Scan for the cell matching the given text and deliver its (X, Y) coordinate at center. 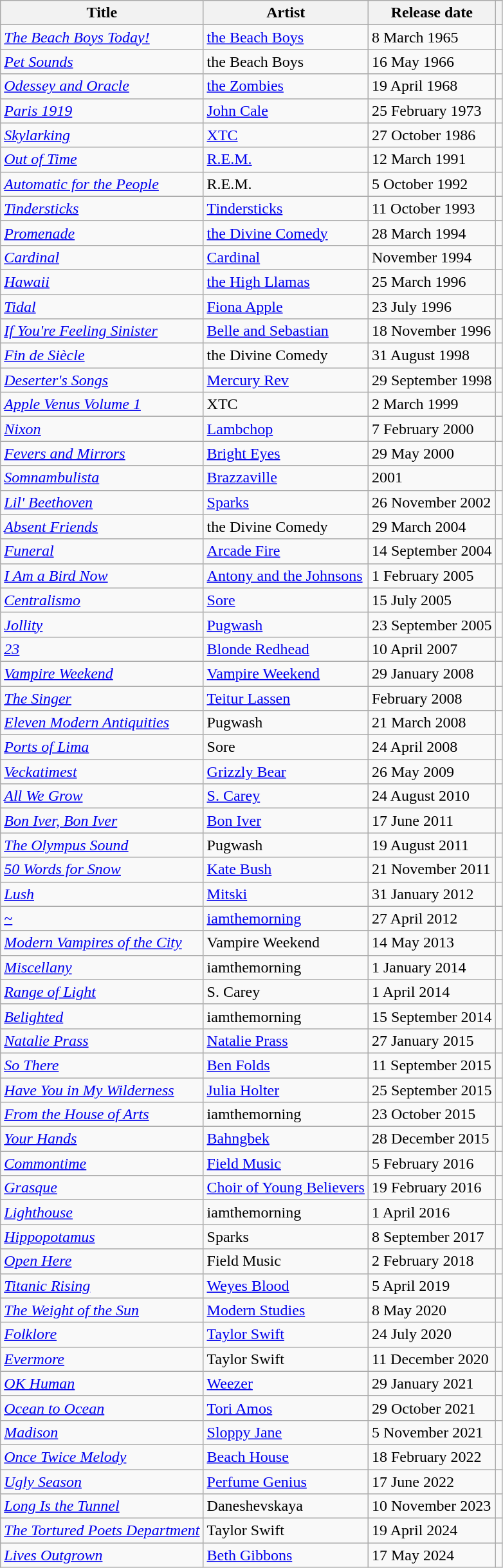
19 April 2024 (432, 1531)
8 May 2020 (432, 1310)
Fin de Siècle (102, 356)
Belle and Sebastian (286, 331)
Hippopotamus (102, 1237)
Lil' Beethoven (102, 502)
I Am a Bird Now (102, 576)
18 February 2022 (432, 1457)
Modern Studies (286, 1310)
29 January 2008 (432, 673)
2001 (432, 478)
1 February 2005 (432, 576)
So There (102, 1065)
Evermore (102, 1359)
Odessey and Oracle (102, 86)
29 October 2021 (432, 1408)
Lives Outgrown (102, 1555)
Bahngbek (286, 1139)
Somnambulista (102, 478)
All We Grow (102, 796)
28 March 1994 (432, 233)
Commontime (102, 1163)
11 December 2020 (432, 1359)
5 February 2016 (432, 1163)
23 October 2015 (432, 1115)
31 August 1998 (432, 356)
Release date (432, 13)
Nixon (102, 429)
26 May 2009 (432, 772)
Lambchop (286, 429)
Veckatimest (102, 772)
Fiona Apple (286, 307)
23 (102, 649)
Fevers and Mirrors (102, 453)
14 May 2013 (432, 943)
Automatic for the People (102, 184)
Ugly Season (102, 1481)
15 July 2005 (432, 600)
1 April 2014 (432, 992)
Bon Iver (286, 821)
2 February 2018 (432, 1261)
Tori Amos (286, 1408)
14 September 2004 (432, 551)
25 September 2015 (432, 1090)
Antony and the Johnsons (286, 576)
Artist (286, 13)
1 April 2016 (432, 1212)
21 November 2011 (432, 870)
11 September 2015 (432, 1065)
27 April 2012 (432, 918)
29 May 2000 (432, 453)
Ben Folds (286, 1065)
John Cale (286, 111)
Arcade Fire (286, 551)
Madison (102, 1432)
23 September 2005 (432, 624)
24 April 2008 (432, 747)
Ocean to Ocean (102, 1408)
From the House of Arts (102, 1115)
OK Human (102, 1383)
15 September 2014 (432, 1016)
7 February 2000 (432, 429)
Belighted (102, 1016)
Paris 1919 (102, 111)
16 May 1966 (432, 62)
Grasque (102, 1188)
12 March 1991 (432, 160)
8 March 1965 (432, 37)
November 1994 (432, 257)
Modern Vampires of the City (102, 943)
5 November 2021 (432, 1432)
17 May 2024 (432, 1555)
Jollity (102, 624)
Folklore (102, 1335)
Centralismo (102, 600)
Deserter's Songs (102, 380)
Lush (102, 894)
27 January 2015 (432, 1041)
Your Hands (102, 1139)
Kate Bush (286, 870)
28 December 2015 (432, 1139)
Bon Iver, Bon Iver (102, 821)
Range of Light (102, 992)
Long Is the Tunnel (102, 1506)
10 November 2023 (432, 1506)
Have You in My Wilderness (102, 1090)
Miscellany (102, 967)
23 July 1996 (432, 307)
19 August 2011 (432, 845)
24 July 2020 (432, 1335)
Brazzaville (286, 478)
21 March 2008 (432, 723)
Skylarking (102, 135)
Hawaii (102, 282)
Teitur Lassen (286, 698)
Mitski (286, 894)
31 January 2012 (432, 894)
Open Here (102, 1261)
1 January 2014 (432, 967)
Out of Time (102, 160)
The Singer (102, 698)
the High Llamas (286, 282)
Ports of Lima (102, 747)
The Beach Boys Today! (102, 37)
25 March 1996 (432, 282)
Titanic Rising (102, 1286)
Blonde Redhead (286, 649)
The Tortured Poets Department (102, 1531)
Julia Holter (286, 1090)
Once Twice Melody (102, 1457)
If You're Feeling Sinister (102, 331)
~ (102, 918)
Choir of Young Believers (286, 1188)
50 Words for Snow (102, 870)
24 August 2010 (432, 796)
Pet Sounds (102, 62)
The Weight of the Sun (102, 1310)
Funeral (102, 551)
5 April 2019 (432, 1286)
Bright Eyes (286, 453)
2 March 1999 (432, 405)
29 January 2021 (432, 1383)
Tidal (102, 307)
Title (102, 13)
Promenade (102, 233)
29 March 2004 (432, 527)
19 April 1968 (432, 86)
Beth Gibbons (286, 1555)
Perfume Genius (286, 1481)
26 November 2002 (432, 502)
Lighthouse (102, 1212)
Grizzly Bear (286, 772)
25 February 1973 (432, 111)
10 April 2007 (432, 649)
8 September 2017 (432, 1237)
February 2008 (432, 698)
29 September 1998 (432, 380)
Absent Friends (102, 527)
Weyes Blood (286, 1286)
Sloppy Jane (286, 1432)
Weezer (286, 1383)
18 November 1996 (432, 331)
27 October 1986 (432, 135)
the Zombies (286, 86)
17 June 2022 (432, 1481)
The Olympus Sound (102, 845)
Beach House (286, 1457)
Mercury Rev (286, 380)
Daneshevskaya (286, 1506)
17 June 2011 (432, 821)
Eleven Modern Antiquities (102, 723)
11 October 1993 (432, 208)
5 October 1992 (432, 184)
Apple Venus Volume 1 (102, 405)
19 February 2016 (432, 1188)
